Determine the (x, y) coordinate at the center of the cell enclosing the given text.  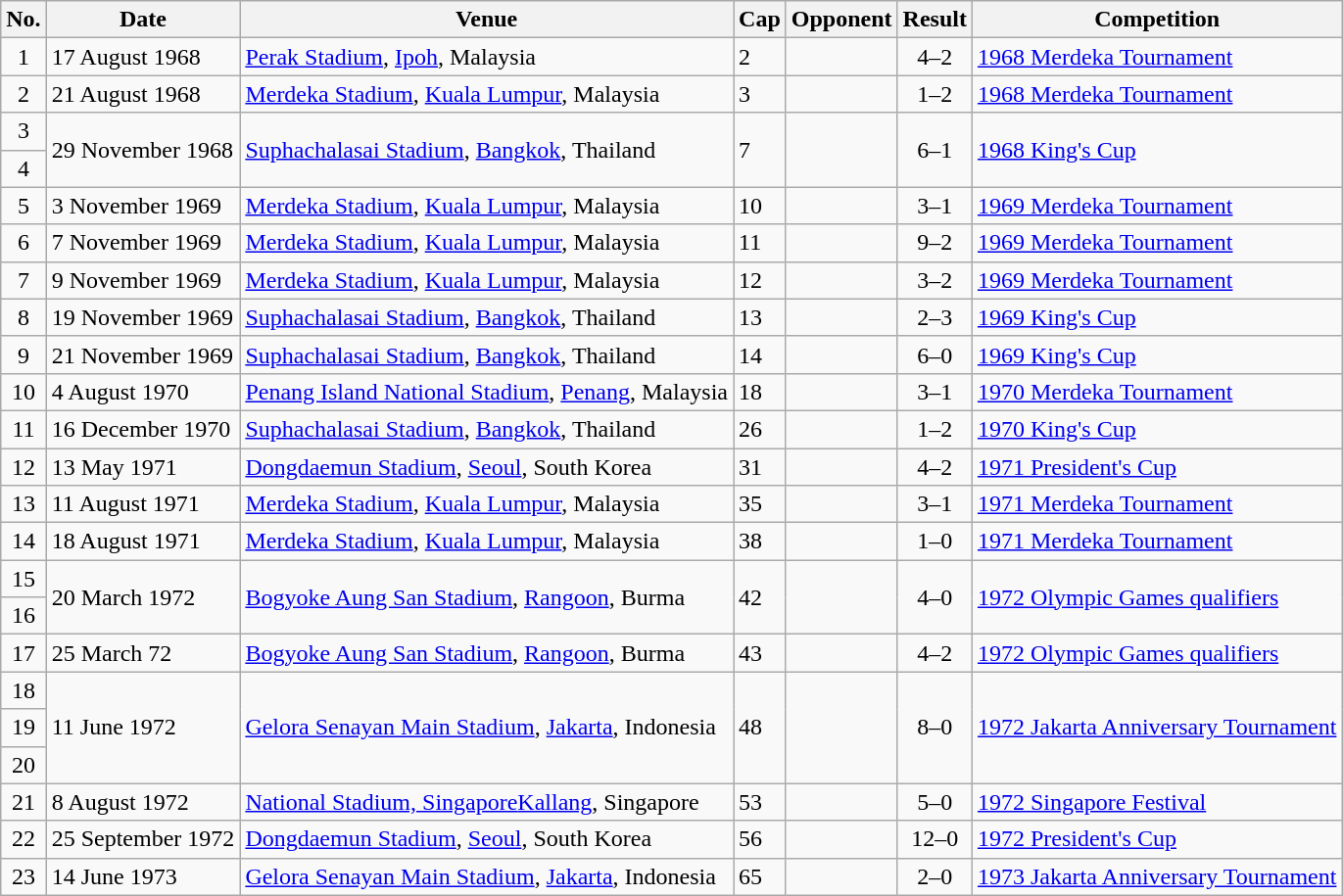
15 (24, 579)
23 (24, 876)
21 August 1968 (143, 94)
5–0 (935, 802)
9 (24, 354)
1973 Jakarta Anniversary Tournament (1157, 876)
18 August 1971 (143, 542)
20 (24, 765)
35 (760, 504)
1968 King's Cup (1157, 150)
Penang Island National Stadium, Penang, Malaysia (487, 392)
29 November 1968 (143, 150)
8 August 1972 (143, 802)
19 (24, 728)
6 (24, 243)
1972 Jakarta Anniversary Tournament (1157, 728)
8–0 (935, 728)
11 June 1972 (143, 728)
17 (24, 653)
2–0 (935, 876)
43 (760, 653)
48 (760, 728)
National Stadium, SingaporeKallang, Singapore (487, 802)
19 November 1969 (143, 317)
4–0 (935, 597)
7 November 1969 (143, 243)
4 August 1970 (143, 392)
21 (24, 802)
38 (760, 542)
1970 Merdeka Tournament (1157, 392)
Opponent (841, 20)
31 (760, 467)
22 (24, 839)
16 December 1970 (143, 429)
17 August 1968 (143, 57)
Venue (487, 20)
6–1 (935, 150)
2–3 (935, 317)
1971 President's Cup (1157, 467)
9–2 (935, 243)
Result (935, 20)
14 June 1973 (143, 876)
1972 President's Cup (1157, 839)
8 (24, 317)
Cap (760, 20)
4 (24, 168)
11 August 1971 (143, 504)
1 (24, 57)
56 (760, 839)
13 May 1971 (143, 467)
25 September 1972 (143, 839)
Perak Stadium, Ipoh, Malaysia (487, 57)
1972 Singapore Festival (1157, 802)
No. (24, 20)
5 (24, 206)
53 (760, 802)
Competition (1157, 20)
25 March 72 (143, 653)
42 (760, 597)
9 November 1969 (143, 280)
12–0 (935, 839)
6–0 (935, 354)
1970 King's Cup (1157, 429)
Date (143, 20)
3–2 (935, 280)
16 (24, 616)
21 November 1969 (143, 354)
20 March 1972 (143, 597)
26 (760, 429)
1–0 (935, 542)
65 (760, 876)
3 November 1969 (143, 206)
